Identify which cell holds the provided text, then report its (x, y) central coordinate. 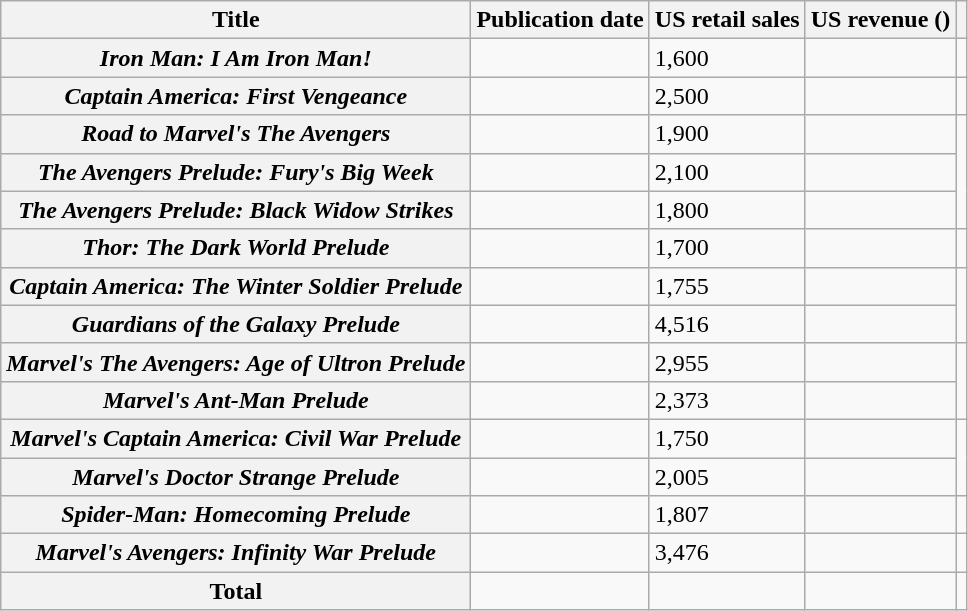
US revenue () (880, 20)
2,100 (727, 172)
Spider-Man: Homecoming Prelude (236, 515)
The Avengers Prelude: Black Widow Strikes (236, 210)
2,955 (727, 362)
2,005 (727, 477)
The Avengers Prelude: Fury's Big Week (236, 172)
Title (236, 20)
1,750 (727, 438)
Marvel's Avengers: Infinity War Prelude (236, 553)
Marvel's The Avengers: Age of Ultron Prelude (236, 362)
Total (236, 591)
2,373 (727, 400)
2,500 (727, 96)
Road to Marvel's The Avengers (236, 134)
Thor: The Dark World Prelude (236, 248)
Captain America: The Winter Soldier Prelude (236, 286)
Captain America: First Vengeance (236, 96)
4,516 (727, 324)
Iron Man: I Am Iron Man! (236, 58)
3,476 (727, 553)
Guardians of the Galaxy Prelude (236, 324)
1,800 (727, 210)
1,807 (727, 515)
Publication date (560, 20)
Marvel's Ant-Man Prelude (236, 400)
1,700 (727, 248)
Marvel's Captain America: Civil War Prelude (236, 438)
1,600 (727, 58)
US retail sales (727, 20)
1,900 (727, 134)
1,755 (727, 286)
Marvel's Doctor Strange Prelude (236, 477)
